For the text-containing cell, return its midpoint in (X, Y) coordinate format. 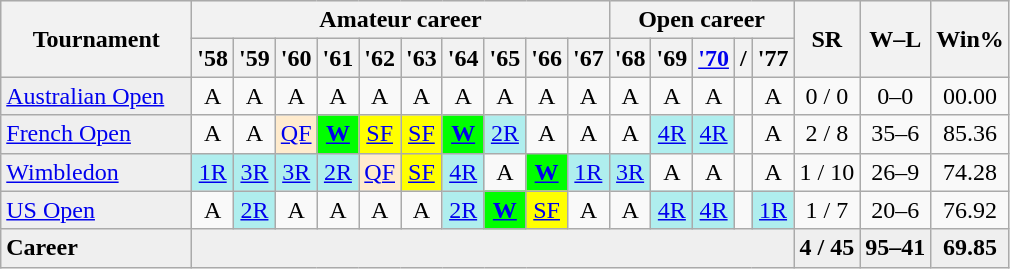
'77 (773, 58)
'59 (255, 58)
'61 (338, 58)
'66 (547, 58)
1 / 10 (827, 172)
76.92 (970, 210)
'63 (422, 58)
Win% (970, 39)
'67 (588, 58)
Tournament (96, 39)
69.85 (970, 248)
Australian Open (96, 96)
0 / 0 (827, 96)
74.28 (970, 172)
85.36 (970, 134)
'60 (296, 58)
SR (827, 39)
'62 (380, 58)
Amateur career (400, 20)
35–6 (896, 134)
Wimbledon (96, 172)
US Open (96, 210)
4 / 45 (827, 248)
'69 (672, 58)
W–L (896, 39)
'68 (630, 58)
'70 (714, 58)
Open career (702, 20)
Career (96, 248)
0–0 (896, 96)
/ (743, 58)
20–6 (896, 210)
00.00 (970, 96)
1 / 7 (827, 210)
26–9 (896, 172)
2 / 8 (827, 134)
'58 (213, 58)
'65 (505, 58)
'64 (463, 58)
95–41 (896, 248)
French Open (96, 134)
